Extract the [X, Y] coordinate from the center of the cell holding the provided text.  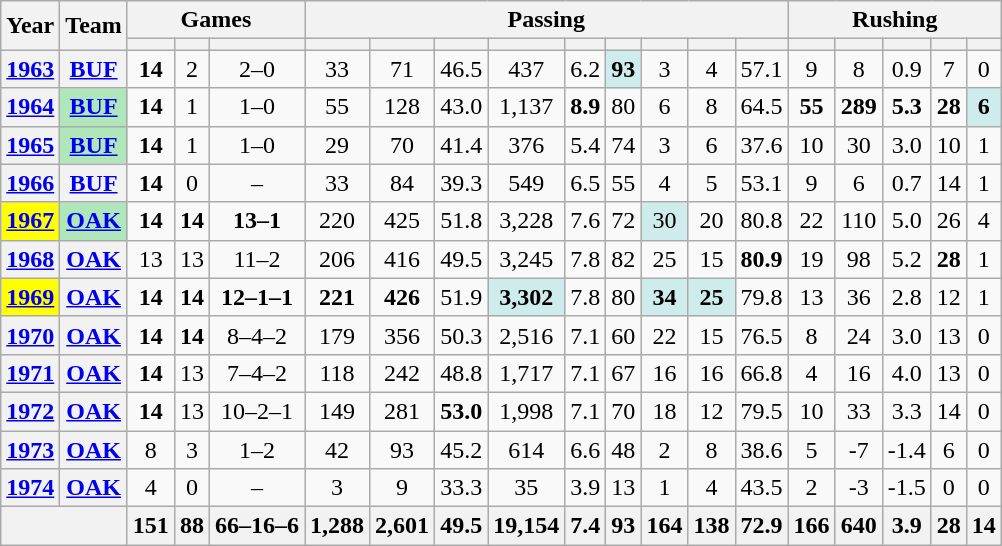
1970 [30, 335]
425 [402, 221]
11–2 [256, 259]
80.9 [762, 259]
66.8 [762, 373]
41.4 [462, 145]
5.2 [906, 259]
4.0 [906, 373]
1968 [30, 259]
66–16–6 [256, 526]
82 [624, 259]
18 [664, 411]
151 [150, 526]
84 [402, 183]
43.0 [462, 107]
426 [402, 297]
60 [624, 335]
53.0 [462, 411]
35 [526, 488]
Passing [547, 20]
6.6 [586, 449]
614 [526, 449]
3,228 [526, 221]
1965 [30, 145]
26 [948, 221]
356 [402, 335]
1971 [30, 373]
74 [624, 145]
149 [338, 411]
1974 [30, 488]
98 [858, 259]
19 [812, 259]
42 [338, 449]
1,137 [526, 107]
2,516 [526, 335]
1967 [30, 221]
13–1 [256, 221]
1964 [30, 107]
6.2 [586, 69]
-1.4 [906, 449]
1,717 [526, 373]
-7 [858, 449]
164 [664, 526]
2,601 [402, 526]
2–0 [256, 69]
110 [858, 221]
221 [338, 297]
76.5 [762, 335]
29 [338, 145]
20 [712, 221]
8–4–2 [256, 335]
Games [216, 20]
45.2 [462, 449]
88 [192, 526]
1969 [30, 297]
51.8 [462, 221]
7.4 [586, 526]
34 [664, 297]
48 [624, 449]
39.3 [462, 183]
67 [624, 373]
6.5 [586, 183]
-1.5 [906, 488]
43.5 [762, 488]
179 [338, 335]
Team [94, 26]
1972 [30, 411]
3,302 [526, 297]
1,288 [338, 526]
48.8 [462, 373]
7 [948, 69]
206 [338, 259]
1,998 [526, 411]
79.5 [762, 411]
242 [402, 373]
Year [30, 26]
128 [402, 107]
80.8 [762, 221]
220 [338, 221]
50.3 [462, 335]
281 [402, 411]
549 [526, 183]
8.9 [586, 107]
2.8 [906, 297]
79.8 [762, 297]
640 [858, 526]
57.1 [762, 69]
5.4 [586, 145]
1973 [30, 449]
1963 [30, 69]
5.3 [906, 107]
72.9 [762, 526]
3,245 [526, 259]
1966 [30, 183]
7.6 [586, 221]
36 [858, 297]
437 [526, 69]
376 [526, 145]
5.0 [906, 221]
0.9 [906, 69]
166 [812, 526]
416 [402, 259]
138 [712, 526]
10–2–1 [256, 411]
37.6 [762, 145]
33.3 [462, 488]
38.6 [762, 449]
0.7 [906, 183]
51.9 [462, 297]
64.5 [762, 107]
46.5 [462, 69]
53.1 [762, 183]
289 [858, 107]
Rushing [894, 20]
3.3 [906, 411]
1–2 [256, 449]
7–4–2 [256, 373]
118 [338, 373]
71 [402, 69]
72 [624, 221]
24 [858, 335]
19,154 [526, 526]
-3 [858, 488]
12–1–1 [256, 297]
